Return the (x, y) coordinate for the center point of the cell that contains the specified text.  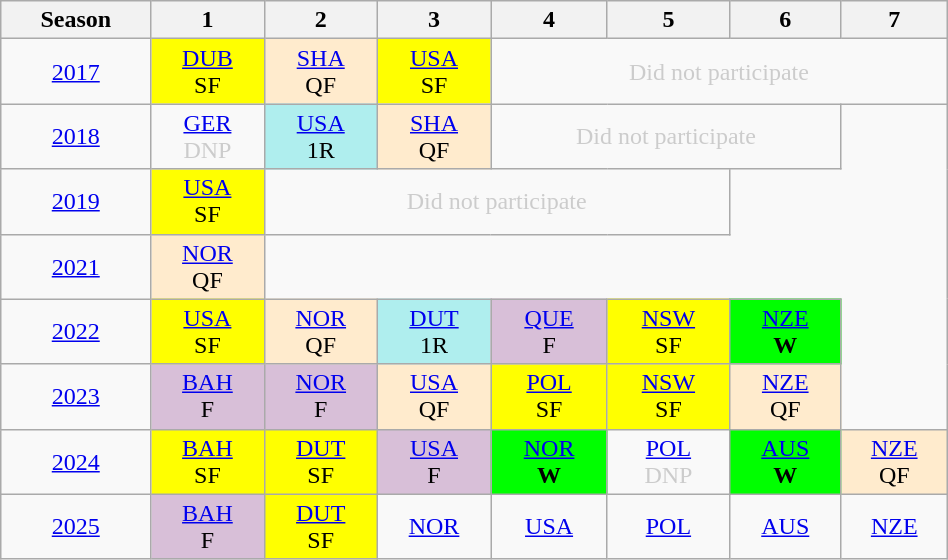
2018 (76, 136)
2 (320, 20)
5 (668, 20)
USA (550, 526)
7 (894, 20)
NZE (894, 526)
AUS (785, 526)
3 (434, 20)
USAQF (434, 396)
2021 (76, 266)
NOR (434, 526)
2022 (76, 332)
GERDNP (208, 136)
NORF (320, 396)
USA1R (320, 136)
POLDNP (668, 462)
POLSF (550, 396)
NORW (550, 462)
USAF (434, 462)
QUEF (550, 332)
POL (668, 526)
2025 (76, 526)
NZEW (785, 332)
AUSW (785, 462)
6 (785, 20)
4 (550, 20)
2023 (76, 396)
2019 (76, 202)
2017 (76, 72)
DUT1R (434, 332)
BAHSF (208, 462)
1 (208, 20)
DUBSF (208, 72)
Season (76, 20)
2024 (76, 462)
